Detect which cell encompasses the target text, then output its (X, Y) center coordinate. 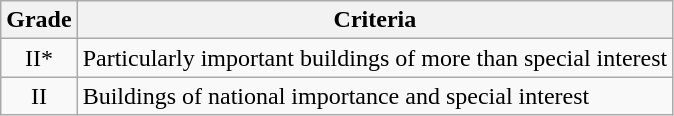
II* (39, 58)
Grade (39, 20)
Buildings of national importance and special interest (375, 96)
II (39, 96)
Criteria (375, 20)
Particularly important buildings of more than special interest (375, 58)
